For the text-containing cell, return its midpoint in (X, Y) coordinate format. 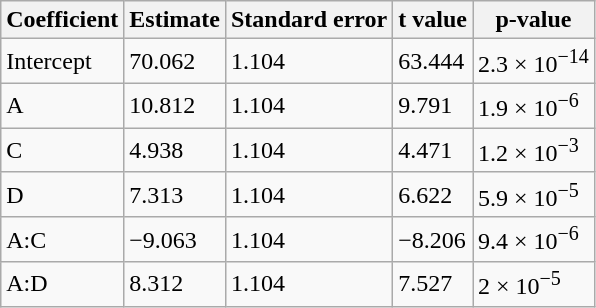
2.3 × 10−14 (533, 62)
9.4 × 10−6 (533, 240)
1.2 × 10−3 (533, 150)
−9.063 (175, 240)
4.938 (175, 150)
A (62, 106)
p-value (533, 20)
7.527 (433, 284)
Intercept (62, 62)
6.622 (433, 194)
5.9 × 10−5 (533, 194)
9.791 (433, 106)
70.062 (175, 62)
C (62, 150)
8.312 (175, 284)
Coefficient (62, 20)
Standard error (308, 20)
7.313 (175, 194)
t value (433, 20)
4.471 (433, 150)
A:D (62, 284)
10.812 (175, 106)
2 × 10−5 (533, 284)
−8.206 (433, 240)
Estimate (175, 20)
1.9 × 10−6 (533, 106)
A:C (62, 240)
63.444 (433, 62)
D (62, 194)
